Pinpoint the cell where the given text exists, returning its [x, y] midpoint coordinate. 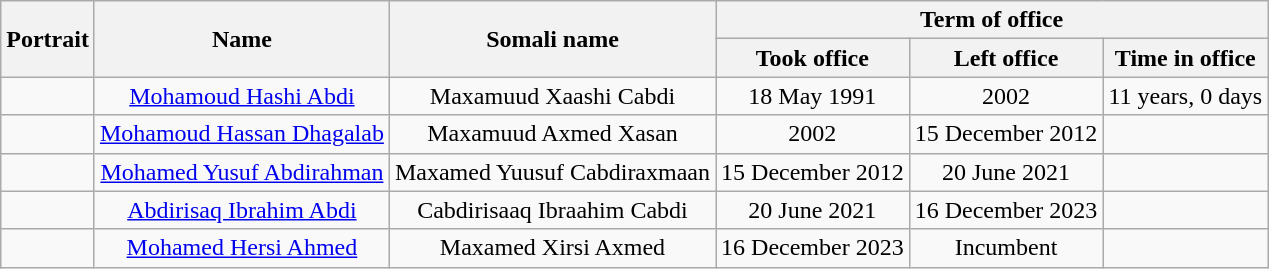
Mohamoud Hashi Abdi [242, 96]
Abdirisaq Ibrahim Abdi [242, 210]
Took office [813, 58]
Cabdirisaaq Ibraahim Cabdi [552, 210]
Left office [1006, 58]
Maxamuud Axmed Xasan [552, 134]
Maxamuud Xaashi Cabdi [552, 96]
Incumbent [1006, 248]
Mohamed Yusuf Abdirahman [242, 172]
Somali name [552, 39]
Term of office [992, 20]
Maxamed Xirsi Axmed [552, 248]
Mohamed Hersi Ahmed [242, 248]
11 years, 0 days [1186, 96]
18 May 1991 [813, 96]
Maxamed Yuusuf Cabdiraxmaan [552, 172]
Time in office [1186, 58]
Name [242, 39]
Portrait [48, 39]
Mohamoud Hassan Dhagalab [242, 134]
